Scan for the cell matching the given text and deliver its (x, y) coordinate at center. 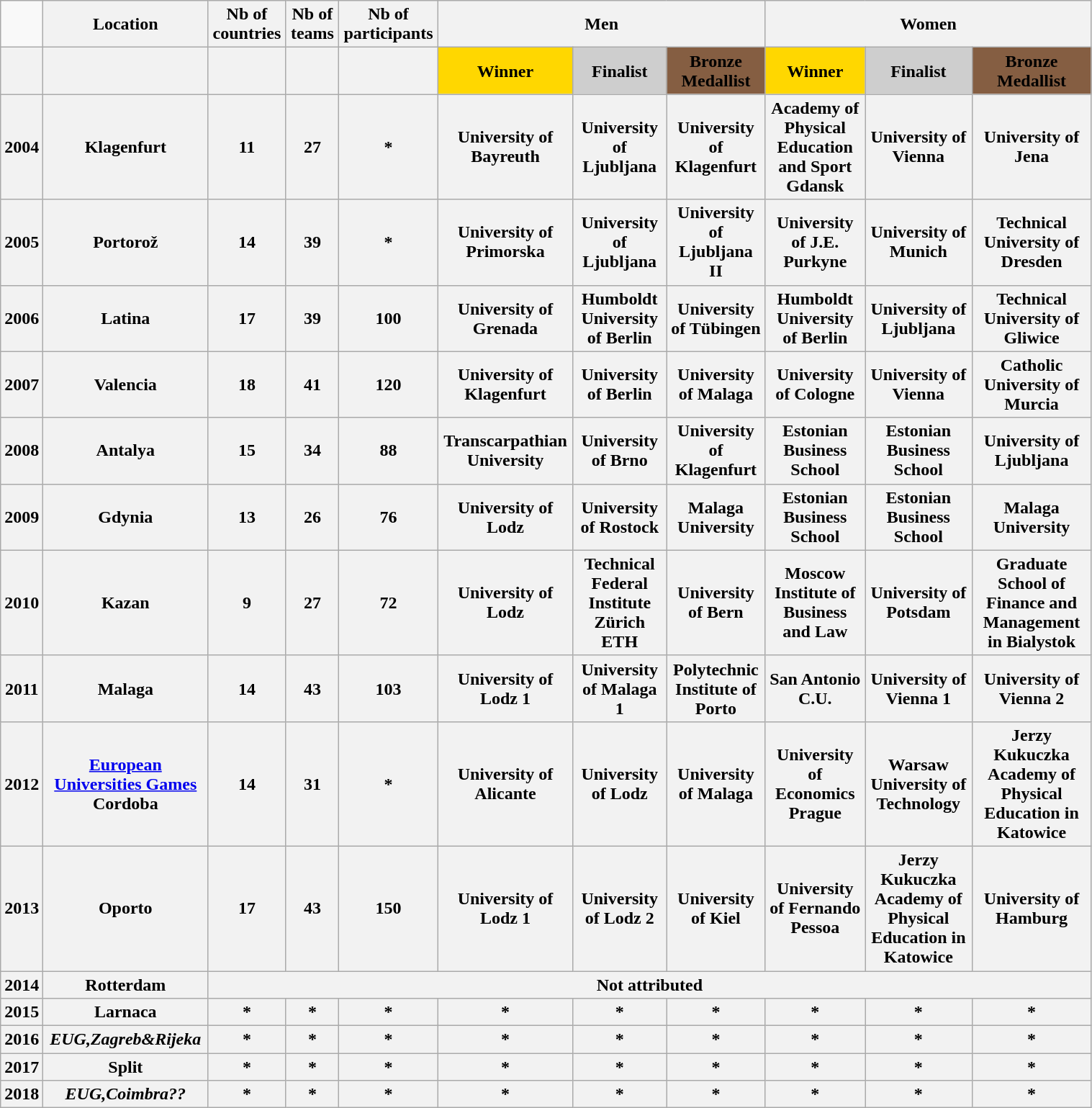
100 (389, 318)
Technical University of Gliwice (1032, 318)
2018 (22, 1094)
13 (247, 517)
31 (312, 783)
9 (247, 603)
Nb of teams (312, 24)
University of Munich (919, 242)
University of J.E. Purkyne (815, 242)
Valencia (125, 384)
University of Primorska (505, 242)
120 (389, 384)
2009 (22, 517)
University of Jena (1032, 147)
Not attributed (649, 984)
2007 (22, 384)
Nb of countries (247, 24)
2004 (22, 147)
Academy of Physical Education and Sport Gdansk (815, 147)
University of Malaga 1 (620, 688)
150 (389, 909)
University of Berlin (620, 384)
2017 (22, 1067)
Gdynia (125, 517)
University of Alicante (505, 783)
Location (125, 24)
72 (389, 603)
Nb of participants (389, 24)
2015 (22, 1012)
2013 (22, 909)
Latina (125, 318)
2005 (22, 242)
Split (125, 1067)
2012 (22, 783)
88 (389, 451)
Women (929, 24)
EUG,Zagreb&Rijeka (125, 1040)
2010 (22, 603)
University of Fernando Pessoa (815, 909)
Technical University of Dresden (1032, 242)
Moscow Institute of Business and Law (815, 603)
Catholic University of Murcia (1032, 384)
European Universities Games Cordoba (125, 783)
15 (247, 451)
University of Hamburg (1032, 909)
University of Vienna 2 (1032, 688)
Graduate School of Finance and Management in Bialystok (1032, 603)
Klagenfurt (125, 147)
Oporto (125, 909)
41 (312, 384)
University of Lodz 2 (620, 909)
San Antonio C.U. (815, 688)
University of Kiel (716, 909)
University of Cologne (815, 384)
Technical Federal Institute Zürich ETH (620, 603)
Antalya (125, 451)
University of Grenada (505, 318)
76 (389, 517)
2008 (22, 451)
34 (312, 451)
2016 (22, 1040)
Kazan (125, 603)
26 (312, 517)
2014 (22, 984)
University of Tübingen (716, 318)
Warsaw University of Technology (919, 783)
Transcarpathian University (505, 451)
Larnaca (125, 1012)
University of Ljubljana II (716, 242)
Malaga (125, 688)
2011 (22, 688)
University of Bern (716, 603)
University of Economics Prague (815, 783)
2006 (22, 318)
18 (247, 384)
Polytechnic Institute of Porto (716, 688)
University of Vienna 1 (919, 688)
Portorož (125, 242)
11 (247, 147)
University of Potsdam (919, 603)
EUG,Coimbra?? (125, 1094)
Rotterdam (125, 984)
103 (389, 688)
University of Bayreuth (505, 147)
University of Brno (620, 451)
Men (602, 24)
University of Rostock (620, 517)
